Extract the (x, y) coordinate from the center of the cell holding the provided text.  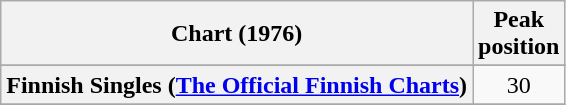
Chart (1976) (237, 34)
Peakposition (519, 34)
Finnish Singles (The Official Finnish Charts) (237, 85)
30 (519, 85)
